Search for the cell housing the specified text and yield its (X, Y) center coordinate. 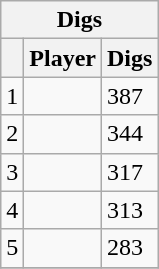
344 (130, 134)
5 (12, 248)
2 (12, 134)
1 (12, 96)
Player (63, 58)
3 (12, 172)
387 (130, 96)
317 (130, 172)
4 (12, 210)
313 (130, 210)
283 (130, 248)
